From the cell containing the given text, extract its center point as [X, Y] coordinate. 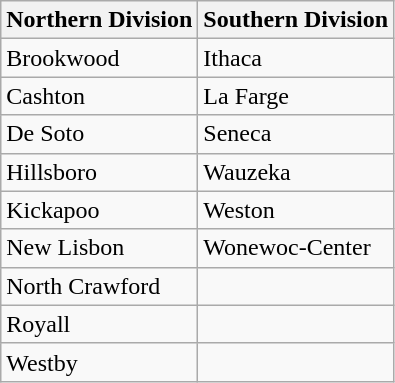
Wonewoc-Center [296, 248]
Southern Division [296, 20]
Northern Division [100, 20]
Weston [296, 210]
Royall [100, 324]
Ithaca [296, 58]
Wauzeka [296, 172]
Cashton [100, 96]
Kickapoo [100, 210]
De Soto [100, 134]
New Lisbon [100, 248]
Hillsboro [100, 172]
Brookwood [100, 58]
La Farge [296, 96]
North Crawford [100, 286]
Westby [100, 362]
Seneca [296, 134]
